For the text-containing cell, return its midpoint in [X, Y] coordinate format. 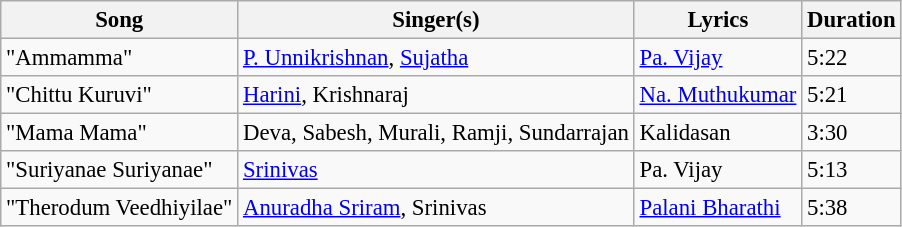
Harini, Krishnaraj [436, 95]
5:13 [852, 170]
Duration [852, 20]
"Ammamma" [120, 58]
"Mama Mama" [120, 133]
5:22 [852, 58]
"Suriyanae Suriyanae" [120, 170]
"Therodum Veedhiyilae" [120, 208]
5:38 [852, 208]
Deva, Sabesh, Murali, Ramji, Sundarrajan [436, 133]
5:21 [852, 95]
3:30 [852, 133]
Song [120, 20]
Na. Muthukumar [718, 95]
Kalidasan [718, 133]
"Chittu Kuruvi" [120, 95]
Anuradha Sriram, Srinivas [436, 208]
Singer(s) [436, 20]
Palani Bharathi [718, 208]
P. Unnikrishnan, Sujatha [436, 58]
Srinivas [436, 170]
Lyrics [718, 20]
